Locate the cell with the specified text and output its [x, y] center coordinate. 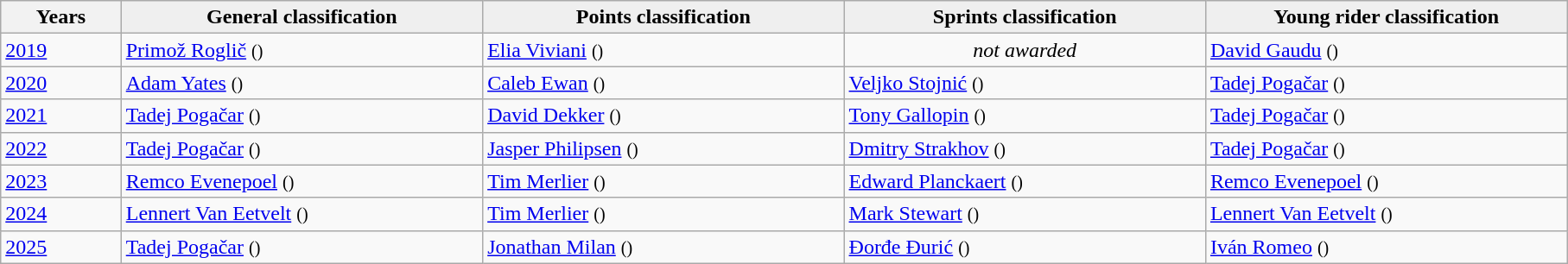
Đorđe Đurić () [1025, 247]
2022 [60, 148]
2024 [60, 214]
Adam Yates () [302, 83]
Veljko Stojnić () [1025, 83]
2023 [60, 181]
Years [60, 17]
David Gaudu () [1386, 50]
Caleb Ewan () [663, 83]
Elia Viviani () [663, 50]
Sprints classification [1025, 17]
2021 [60, 116]
Young rider classification [1386, 17]
Jonathan Milan () [663, 247]
Edward Planckaert () [1025, 181]
Points classification [663, 17]
2025 [60, 247]
General classification [302, 17]
Dmitry Strakhov () [1025, 148]
not awarded [1025, 50]
Mark Stewart () [1025, 214]
David Dekker () [663, 116]
Primož Roglič () [302, 50]
2019 [60, 50]
Jasper Philipsen () [663, 148]
2020 [60, 83]
Tony Gallopin () [1025, 116]
Iván Romeo () [1386, 247]
